Pinpoint the cell where the given text exists, returning its (X, Y) midpoint coordinate. 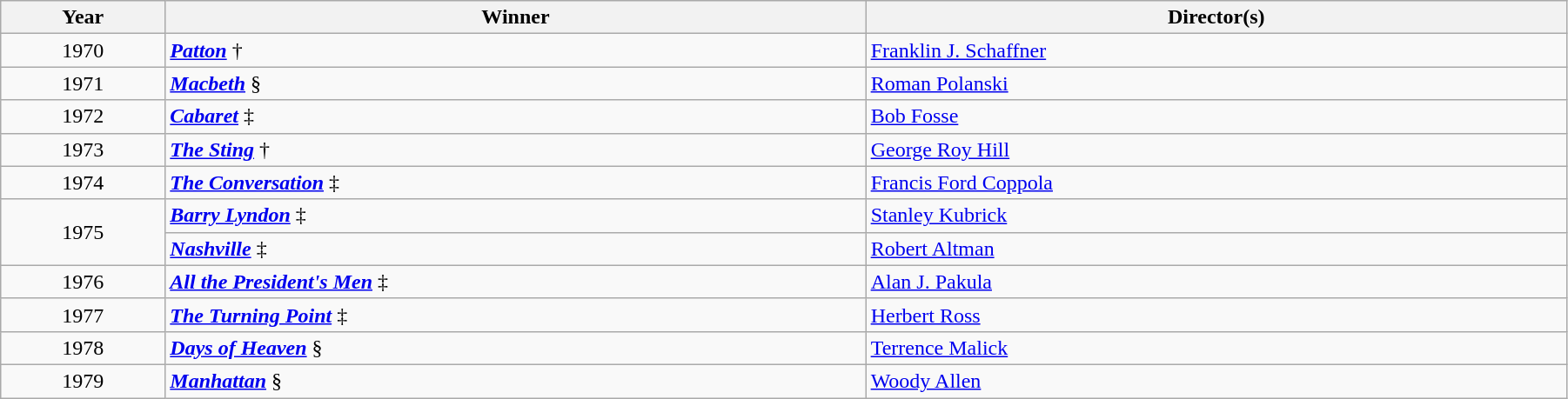
Director(s) (1216, 17)
1979 (84, 381)
Cabaret ‡ (515, 116)
1976 (84, 282)
Francis Ford Coppola (1216, 183)
1977 (84, 315)
1978 (84, 348)
Roman Polanski (1216, 83)
Winner (515, 17)
Woody Allen (1216, 381)
1970 (84, 50)
Nashville ‡ (515, 249)
Stanley Kubrick (1216, 216)
1971 (84, 83)
Manhattan § (515, 381)
Terrence Malick (1216, 348)
All the President's Men ‡ (515, 282)
Macbeth § (515, 83)
Robert Altman (1216, 249)
Year (84, 17)
Alan J. Pakula (1216, 282)
1973 (84, 150)
The Sting † (515, 150)
1975 (84, 232)
George Roy Hill (1216, 150)
1974 (84, 183)
The Conversation ‡ (515, 183)
Franklin J. Schaffner (1216, 50)
Patton † (515, 50)
Bob Fosse (1216, 116)
Herbert Ross (1216, 315)
Barry Lyndon ‡ (515, 216)
The Turning Point ‡ (515, 315)
1972 (84, 116)
Days of Heaven § (515, 348)
